Return [X, Y] of the center of cell containing provided text 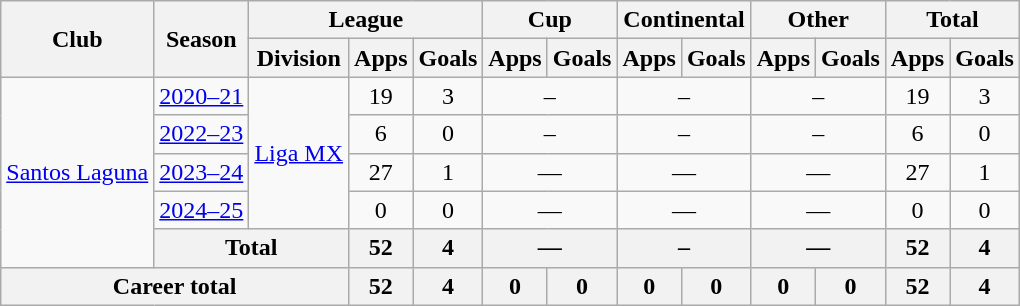
League [366, 20]
2024–25 [202, 210]
2023–24 [202, 172]
Career total [175, 286]
Club [78, 39]
Cup [550, 20]
Liga MX [299, 153]
Continental [684, 20]
Santos Laguna [78, 172]
Season [202, 39]
2022–23 [202, 134]
2020–21 [202, 96]
Division [299, 58]
Other [818, 20]
